Output the (x, y) coordinate of the center of the cell containing the given text.  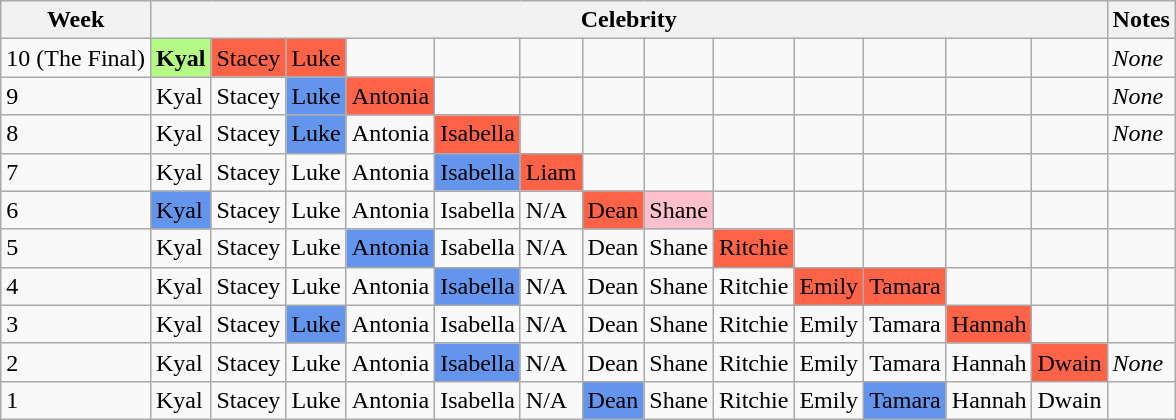
8 (76, 134)
Liam (551, 172)
7 (76, 172)
10 (The Final) (76, 58)
Notes (1141, 20)
9 (76, 96)
Celebrity (628, 20)
1 (76, 400)
2 (76, 362)
5 (76, 248)
6 (76, 210)
3 (76, 324)
Week (76, 20)
4 (76, 286)
